Extract the (x, y) coordinate from the center of the cell holding the provided text.  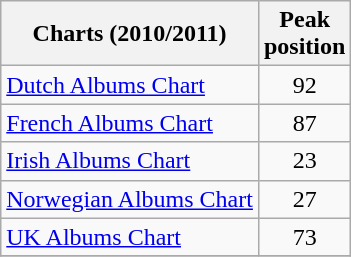
Norwegian Albums Chart (130, 199)
Irish Albums Chart (130, 161)
French Albums Chart (130, 123)
73 (304, 237)
87 (304, 123)
27 (304, 199)
Dutch Albums Chart (130, 85)
Charts (2010/2011) (130, 34)
23 (304, 161)
Peakposition (304, 34)
92 (304, 85)
UK Albums Chart (130, 237)
